Search for the cell housing the specified text and yield its (X, Y) center coordinate. 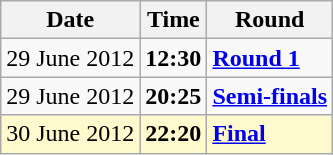
Final (270, 134)
Semi-finals (270, 96)
30 June 2012 (70, 134)
Time (174, 20)
Round 1 (270, 58)
Date (70, 20)
Round (270, 20)
12:30 (174, 58)
22:20 (174, 134)
20:25 (174, 96)
